From the cell containing the given text, extract its center point as (x, y) coordinate. 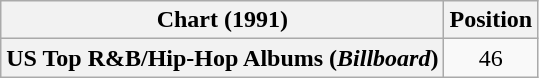
US Top R&B/Hip-Hop Albums (Billboard) (222, 58)
46 (491, 58)
Position (491, 20)
Chart (1991) (222, 20)
